Search for the cell housing the specified text and yield its (X, Y) center coordinate. 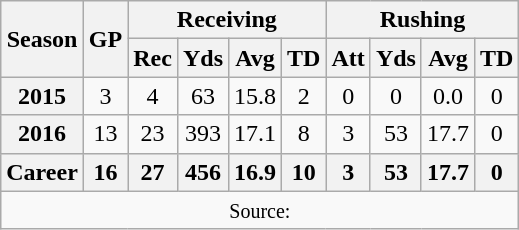
4 (153, 96)
Rec (153, 58)
Source: (260, 210)
456 (202, 172)
23 (153, 134)
GP (105, 39)
13 (105, 134)
Receiving (227, 20)
0.0 (448, 96)
17.1 (256, 134)
Career (42, 172)
10 (304, 172)
Att (348, 58)
27 (153, 172)
15.8 (256, 96)
16 (105, 172)
2015 (42, 96)
8 (304, 134)
2016 (42, 134)
2 (304, 96)
Rushing (422, 20)
16.9 (256, 172)
393 (202, 134)
63 (202, 96)
Season (42, 39)
